Return (x, y) of the center of cell containing provided text 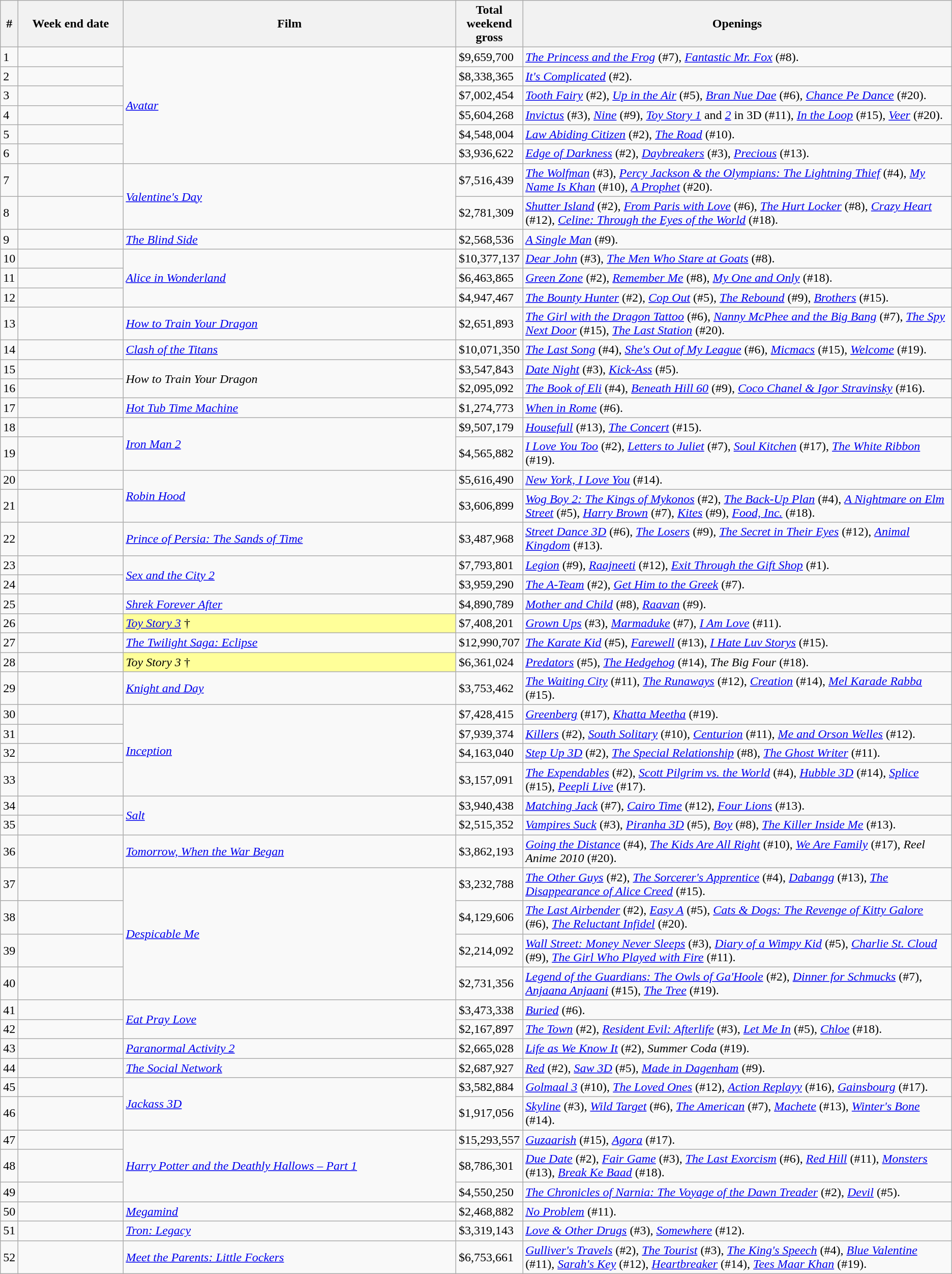
Legend of the Guardians: The Owls of Ga'Hoole (#2), Dinner for Schmucks (#7), Anjaana Anjaani (#15), The Tree (#19). (737, 984)
Inception (290, 751)
Due Date (#2), Fair Game (#3), The Last Exorcism (#6), Red Hill (#11), Monsters (#13), Break Ke Baad (#18). (737, 1166)
1 (9, 57)
Week end date (71, 24)
$6,463,865 (489, 278)
51 (9, 1231)
Valentine's Day (290, 196)
$4,947,467 (489, 298)
$9,507,179 (489, 427)
The Chronicles of Narnia: The Voyage of the Dawn Treader (#2), Devil (#5). (737, 1192)
Shutter Island (#2), From Paris with Love (#6), The Hurt Locker (#8), Crazy Heart (#12), Celine: Through the Eyes of the World (#18). (737, 213)
$3,606,899 (489, 506)
40 (9, 984)
$2,781,309 (489, 213)
10 (9, 258)
Housefull (#13), The Concert (#15). (737, 427)
$10,377,137 (489, 258)
$3,753,462 (489, 689)
$9,659,700 (489, 57)
Date Night (#3), Kick-Ass (#5). (737, 369)
$7,516,439 (489, 180)
The Twilight Saga: Eclipse (290, 642)
Gulliver's Travels (#2), The Tourist (#3), The King's Speech (#4), Blue Valentine (#11), Sarah's Key (#12), Heartbreaker (#14), Tees Maar Khan (#19). (737, 1257)
13 (9, 323)
Shrek Forever After (290, 604)
Going the Distance (#4), The Kids Are All Right (#10), We Are Family (#17), Reel Anime 2010 (#20). (737, 851)
$3,547,843 (489, 369)
41 (9, 1010)
The Book of Eli (#4), Beneath Hill 60 (#9), Coco Chanel & Igor Stravinsky (#16). (737, 389)
39 (9, 950)
32 (9, 753)
43 (9, 1048)
The Social Network (290, 1068)
Tron: Legacy (290, 1231)
$3,487,968 (489, 539)
36 (9, 851)
When in Rome (#6). (737, 408)
46 (9, 1114)
$2,651,893 (489, 323)
24 (9, 584)
Totalweekendgross (489, 24)
$12,990,707 (489, 642)
Street Dance 3D (#6), The Losers (#9), The Secret in Their Eyes (#12), Animal Kingdom (#13). (737, 539)
A Single Man (#9). (737, 239)
Prince of Persia: The Sands of Time (290, 539)
$3,862,193 (489, 851)
Legion (#9), Raajneeti (#12), Exit Through the Gift Shop (#1). (737, 565)
It's Complicated (#2). (737, 76)
# (9, 24)
8 (9, 213)
18 (9, 427)
$2,731,356 (489, 984)
19 (9, 454)
Green Zone (#2), Remember Me (#8), My One and Only (#18). (737, 278)
31 (9, 734)
48 (9, 1166)
$3,232,788 (489, 884)
$4,548,004 (489, 134)
Invictus (#3), Nine (#9), Toy Story 1 and 2 in 3D (#11), In the Loop (#15), Veer (#20). (737, 115)
The Other Guys (#2), The Sorcerer's Apprentice (#4), Dabangg (#13), The Disappearance of Alice Creed (#15). (737, 884)
42 (9, 1029)
Avatar (290, 105)
No Problem (#11). (737, 1211)
$5,604,268 (489, 115)
$6,753,661 (489, 1257)
Law Abiding Citizen (#2), The Road (#10). (737, 134)
20 (9, 480)
23 (9, 565)
2 (9, 76)
$7,428,415 (489, 715)
Guzaarish (#15), Agora (#17). (737, 1140)
Vampires Suck (#3), Piranha 3D (#5), Boy (#8), The Killer Inside Me (#13). (737, 825)
38 (9, 917)
Harry Potter and the Deathly Hallows – Part 1 (290, 1166)
Predators (#5), The Hedgehog (#14), The Big Four (#18). (737, 662)
Love & Other Drugs (#3), Somewhere (#12). (737, 1231)
Golmaal 3 (#10), The Loved Ones (#12), Action Replayy (#16), Gainsbourg (#17). (737, 1087)
34 (9, 806)
37 (9, 884)
3 (9, 96)
Openings (737, 24)
14 (9, 350)
$3,959,290 (489, 584)
26 (9, 623)
Tomorrow, When the War Began (290, 851)
Dear John (#3), The Men Who Stare at Goats (#8). (737, 258)
6 (9, 154)
$3,936,622 (489, 154)
21 (9, 506)
30 (9, 715)
$4,163,040 (489, 753)
$7,408,201 (489, 623)
$7,002,454 (489, 96)
Clash of the Titans (290, 350)
$2,214,092 (489, 950)
$3,319,143 (489, 1231)
$1,917,056 (489, 1114)
The Karate Kid (#5), Farewell (#13), I Hate Luv Storys (#15). (737, 642)
Sex and the City 2 (290, 575)
$10,071,350 (489, 350)
$3,940,438 (489, 806)
Red (#2), Saw 3D (#5), Made in Dagenham (#9). (737, 1068)
Buried (#6). (737, 1010)
The Girl with the Dragon Tattoo (#6), Nanny McPhee and the Big Bang (#7), The Spy Next Door (#15), The Last Station (#20). (737, 323)
The Town (#2), Resident Evil: Afterlife (#3), Let Me In (#5), Chloe (#18). (737, 1029)
$2,095,092 (489, 389)
Killers (#2), South Solitary (#10), Centurion (#11), Me and Orson Welles (#12). (737, 734)
Wall Street: Money Never Sleeps (#3), Diary of a Wimpy Kid (#5), Charlie St. Cloud (#9), The Girl Who Played with Fire (#11). (737, 950)
28 (9, 662)
Skyline (#3), Wild Target (#6), The American (#7), Machete (#13), Winter's Bone (#14). (737, 1114)
Film (290, 24)
$1,274,773 (489, 408)
11 (9, 278)
12 (9, 298)
29 (9, 689)
47 (9, 1140)
$4,890,789 (489, 604)
Greenberg (#17), Khatta Meetha (#19). (737, 715)
$2,665,028 (489, 1048)
25 (9, 604)
16 (9, 389)
$2,167,897 (489, 1029)
$2,468,882 (489, 1211)
Alice in Wonderland (290, 278)
The Bounty Hunter (#2), Cop Out (#5), The Rebound (#9), Brothers (#15). (737, 298)
7 (9, 180)
27 (9, 642)
$3,157,091 (489, 779)
$2,515,352 (489, 825)
$8,338,365 (489, 76)
Megamind (290, 1211)
I Love You Too (#2), Letters to Juliet (#7), Soul Kitchen (#17), The White Ribbon (#19). (737, 454)
$15,293,557 (489, 1140)
50 (9, 1211)
44 (9, 1068)
The Princess and the Frog (#7), Fantastic Mr. Fox (#8). (737, 57)
Despicable Me (290, 934)
Wog Boy 2: The Kings of Mykonos (#2), The Back-Up Plan (#4), A Nightmare on Elm Street (#5), Harry Brown (#7), Kites (#9), Food, Inc. (#18). (737, 506)
$3,582,884 (489, 1087)
Jackass 3D (290, 1104)
$8,786,301 (489, 1166)
Life as We Know It (#2), Summer Coda (#19). (737, 1048)
$4,129,606 (489, 917)
Eat Pray Love (290, 1019)
The Wolfman (#3), Percy Jackson & the Olympians: The Lightning Thief (#4), My Name Is Khan (#10), A Prophet (#20). (737, 180)
The Waiting City (#11), The Runaways (#12), Creation (#14), Mel Karade Rabba (#15). (737, 689)
The Last Song (#4), She's Out of My League (#6), Micmacs (#15), Welcome (#19). (737, 350)
$7,793,801 (489, 565)
$4,565,882 (489, 454)
$4,550,250 (489, 1192)
Meet the Parents: Little Fockers (290, 1257)
The A-Team (#2), Get Him to the Greek (#7). (737, 584)
$2,687,927 (489, 1068)
The Blind Side (290, 239)
$6,361,024 (489, 662)
Iron Man 2 (290, 443)
Tooth Fairy (#2), Up in the Air (#5), Bran Nue Dae (#6), Chance Pe Dance (#20). (737, 96)
$7,939,374 (489, 734)
52 (9, 1257)
9 (9, 239)
Edge of Darkness (#2), Daybreakers (#3), Precious (#13). (737, 154)
Grown Ups (#3), Marmaduke (#7), I Am Love (#11). (737, 623)
Paranormal Activity 2 (290, 1048)
4 (9, 115)
22 (9, 539)
15 (9, 369)
$2,568,536 (489, 239)
New York, I Love You (#14). (737, 480)
Matching Jack (#7), Cairo Time (#12), Four Lions (#13). (737, 806)
Step Up 3D (#2), The Special Relationship (#8), The Ghost Writer (#11). (737, 753)
The Expendables (#2), Scott Pilgrim vs. the World (#4), Hubble 3D (#14), Splice (#15), Peepli Live (#17). (737, 779)
45 (9, 1087)
5 (9, 134)
The Last Airbender (#2), Easy A (#5), Cats & Dogs: The Revenge of Kitty Galore (#6), The Reluctant Infidel (#20). (737, 917)
Salt (290, 815)
Robin Hood (290, 496)
49 (9, 1192)
$5,616,490 (489, 480)
$3,473,338 (489, 1010)
Mother and Child (#8), Raavan (#9). (737, 604)
33 (9, 779)
17 (9, 408)
Hot Tub Time Machine (290, 408)
35 (9, 825)
Knight and Day (290, 689)
